Return (X, Y) of the center of cell containing provided text 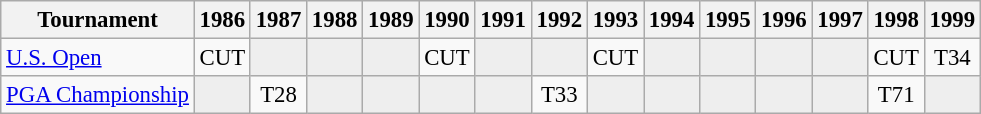
1988 (335, 20)
1997 (840, 20)
T34 (952, 58)
T71 (896, 95)
1989 (391, 20)
1999 (952, 20)
PGA Championship (98, 95)
1995 (728, 20)
1994 (672, 20)
1987 (278, 20)
1990 (447, 20)
T28 (278, 95)
Tournament (98, 20)
1986 (222, 20)
1991 (503, 20)
1998 (896, 20)
1992 (559, 20)
1996 (784, 20)
U.S. Open (98, 58)
T33 (559, 95)
1993 (615, 20)
